Capture the cell that displays the provided text and extract its [x, y] central coordinate. 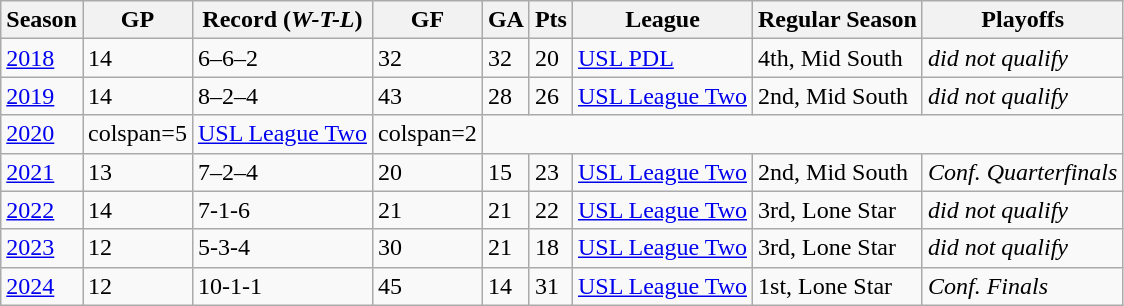
Conf. Finals [1022, 286]
22 [550, 210]
30 [427, 248]
2018 [42, 58]
GP [137, 20]
5-3-4 [282, 248]
USL PDL [662, 58]
7–2–4 [282, 172]
2020 [42, 134]
8–2–4 [282, 96]
43 [427, 96]
2022 [42, 210]
colspan=2 [427, 134]
13 [137, 172]
15 [506, 172]
7-1-6 [282, 210]
45 [427, 286]
6–6–2 [282, 58]
Regular Season [838, 20]
10-1-1 [282, 286]
2021 [42, 172]
2024 [42, 286]
28 [506, 96]
Pts [550, 20]
31 [550, 286]
26 [550, 96]
Playoffs [1022, 20]
1st, Lone Star [838, 286]
2019 [42, 96]
2023 [42, 248]
Record (W-T-L) [282, 20]
Conf. Quarterfinals [1022, 172]
League [662, 20]
GF [427, 20]
18 [550, 248]
Season [42, 20]
4th, Mid South [838, 58]
GA [506, 20]
23 [550, 172]
colspan=5 [137, 134]
